From the cell containing the given text, extract its center point as [X, Y] coordinate. 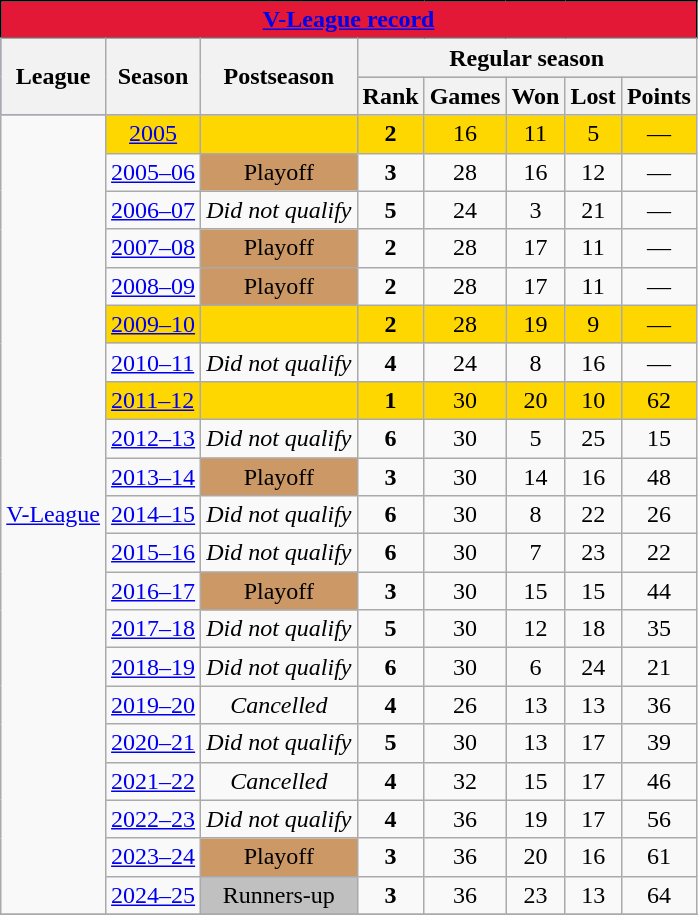
10 [593, 400]
Regular season [526, 58]
2010–11 [154, 362]
62 [658, 400]
2019–20 [154, 705]
2012–13 [154, 438]
2017–18 [154, 629]
Postseason [279, 77]
2024–25 [154, 895]
2008–09 [154, 286]
32 [465, 781]
2020–21 [154, 743]
2009–10 [154, 324]
1 [390, 400]
14 [536, 477]
2006–07 [154, 210]
2016–17 [154, 591]
2011–12 [154, 400]
35 [658, 629]
18 [593, 629]
39 [658, 743]
Lost [593, 96]
2014–15 [154, 515]
2013–14 [154, 477]
9 [593, 324]
Season [154, 77]
2005 [154, 134]
2007–08 [154, 248]
League [54, 77]
Rank [390, 96]
7 [536, 553]
48 [658, 477]
Games [465, 96]
2018–19 [154, 667]
25 [593, 438]
44 [658, 591]
56 [658, 819]
2005–06 [154, 172]
Won [536, 96]
61 [658, 857]
2023–24 [154, 857]
Runners-up [279, 895]
2015–16 [154, 553]
Points [658, 96]
V-League record [349, 20]
2022–23 [154, 819]
V-League [54, 514]
64 [658, 895]
2021–22 [154, 781]
46 [658, 781]
